Extract the [x, y] coordinate from the center of the cell holding the provided text.  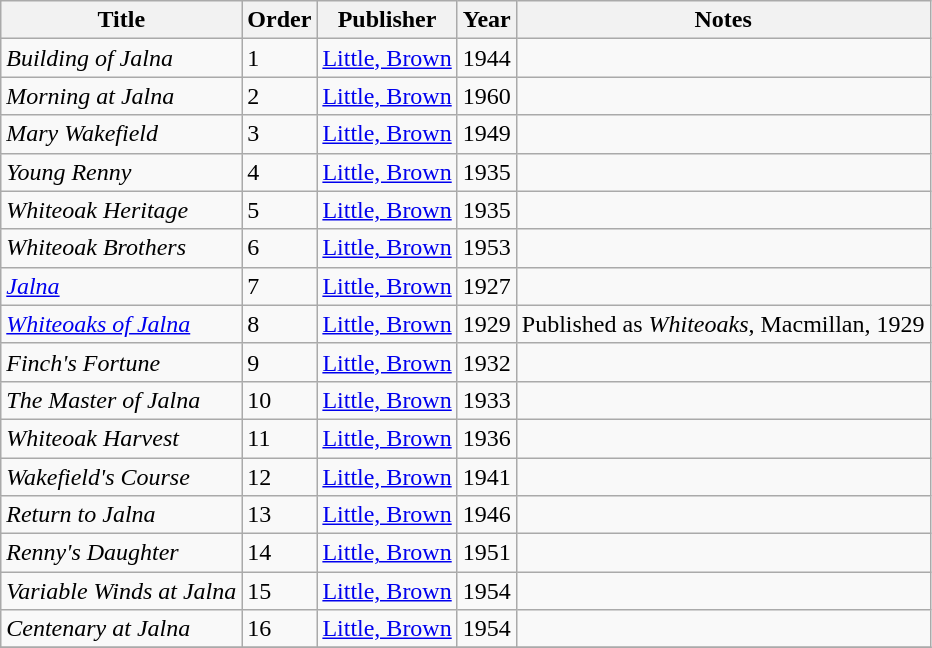
1946 [486, 515]
1953 [486, 248]
Whiteoak Harvest [122, 438]
4 [280, 172]
1 [280, 58]
Whiteoaks of Jalna [122, 324]
Variable Winds at Jalna [122, 591]
1941 [486, 477]
2 [280, 96]
Young Renny [122, 172]
Jalna [122, 286]
1944 [486, 58]
8 [280, 324]
1933 [486, 400]
6 [280, 248]
Wakefield's Course [122, 477]
Order [280, 20]
3 [280, 134]
7 [280, 286]
Renny's Daughter [122, 553]
Title [122, 20]
Notes [723, 20]
10 [280, 400]
16 [280, 629]
Centenary at Jalna [122, 629]
Return to Jalna [122, 515]
Publisher [387, 20]
Whiteoak Brothers [122, 248]
13 [280, 515]
14 [280, 553]
1949 [486, 134]
5 [280, 210]
1927 [486, 286]
Year [486, 20]
1936 [486, 438]
15 [280, 591]
Published as Whiteoaks, Macmillan, 1929 [723, 324]
9 [280, 362]
Building of Jalna [122, 58]
11 [280, 438]
12 [280, 477]
1951 [486, 553]
The Master of Jalna [122, 400]
1932 [486, 362]
Whiteoak Heritage [122, 210]
Finch's Fortune [122, 362]
Mary Wakefield [122, 134]
Morning at Jalna [122, 96]
1929 [486, 324]
1960 [486, 96]
